Return the [x, y] coordinate for the center point of the cell that contains the specified text.  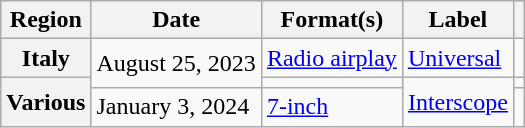
Format(s) [332, 20]
August 25, 2023 [176, 64]
Various [46, 102]
Date [176, 20]
January 3, 2024 [176, 107]
Radio airplay [332, 58]
Region [46, 20]
Interscope [458, 102]
7-inch [332, 107]
Italy [46, 58]
Universal [458, 58]
Label [458, 20]
